Scan for the cell matching the given text and deliver its [x, y] coordinate at center. 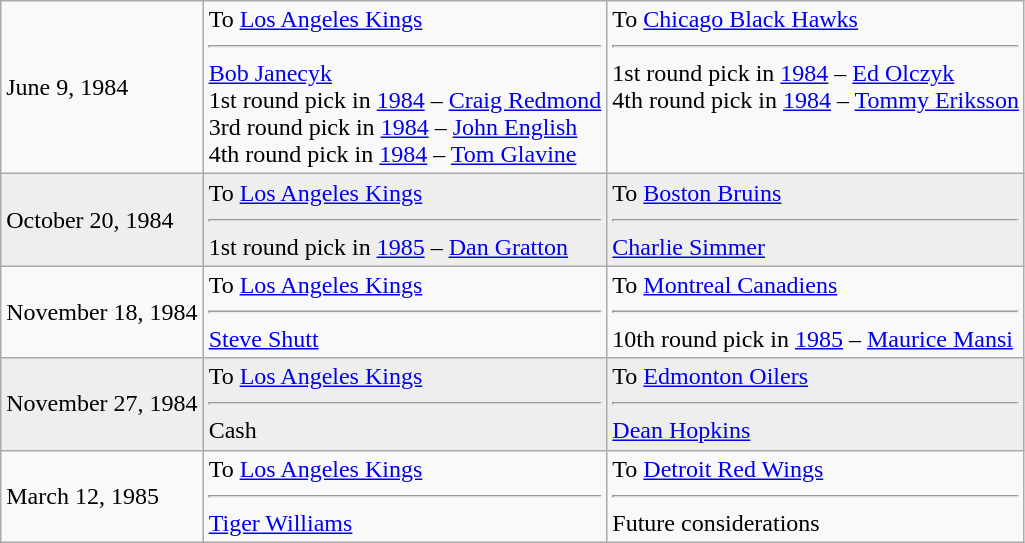
March 12, 1985 [102, 496]
To Los Angeles KingsBob Janecyk 1st round pick in 1984 – Craig Redmond 3rd round pick in 1984 – John English 4th round pick in 1984 – Tom Glavine [405, 88]
To Chicago Black Hawks1st round pick in 1984 – Ed Olczyk 4th round pick in 1984 – Tommy Eriksson [816, 88]
To Edmonton OilersDean Hopkins [816, 404]
October 20, 1984 [102, 220]
November 18, 1984 [102, 312]
June 9, 1984 [102, 88]
To Los Angeles KingsCash [405, 404]
To Los Angeles Kings1st round pick in 1985 – Dan Gratton [405, 220]
To Detroit Red WingsFuture considerations [816, 496]
To Montreal Canadiens10th round pick in 1985 – Maurice Mansi [816, 312]
To Boston BruinsCharlie Simmer [816, 220]
To Los Angeles KingsTiger Williams [405, 496]
November 27, 1984 [102, 404]
To Los Angeles KingsSteve Shutt [405, 312]
